Locate the cell with the specified text and output its [x, y] center coordinate. 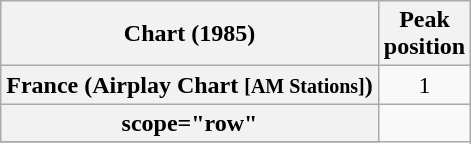
Peakposition [424, 34]
1 [424, 85]
France (Airplay Chart [AM Stations]) [190, 85]
scope="row" [190, 123]
Chart (1985) [190, 34]
